Scan for the cell matching the given text and deliver its [X, Y] coordinate at center. 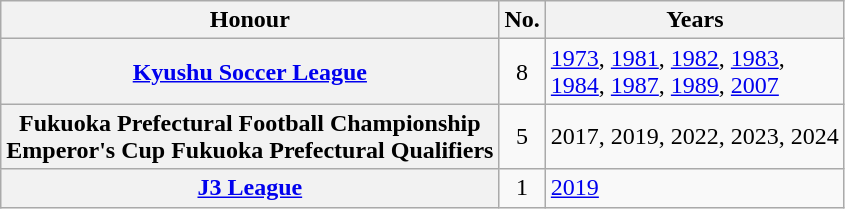
2017, 2019, 2022, 2023, 2024 [694, 136]
J3 League [250, 188]
Honour [250, 20]
No. [522, 20]
Years [694, 20]
Fukuoka Prefectural Football Championship Emperor's Cup Fukuoka Prefectural Qualifiers [250, 136]
2019 [694, 188]
1 [522, 188]
5 [522, 136]
1973, 1981, 1982, 1983, 1984, 1987, 1989, 2007 [694, 72]
8 [522, 72]
Kyushu Soccer League [250, 72]
